Determine the [x, y] coordinate at the center of the cell enclosing the given text.  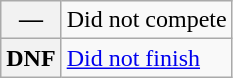
DNF [31, 58]
— [31, 20]
Did not finish [146, 58]
Did not compete [146, 20]
